Search for the cell housing the specified text and yield its [x, y] center coordinate. 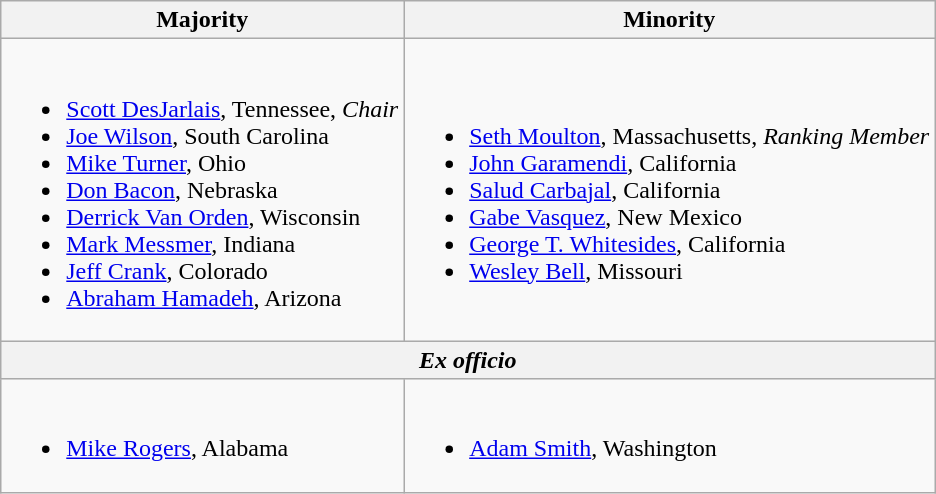
Mike Rogers, Alabama [202, 436]
Adam Smith, Washington [670, 436]
Ex officio [468, 360]
Majority [202, 20]
Minority [670, 20]
